Capture the cell that displays the provided text and extract its (X, Y) central coordinate. 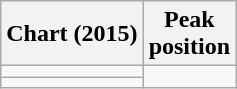
Peakposition (189, 34)
Chart (2015) (72, 34)
